Locate the cell with the specified text and output its (X, Y) center coordinate. 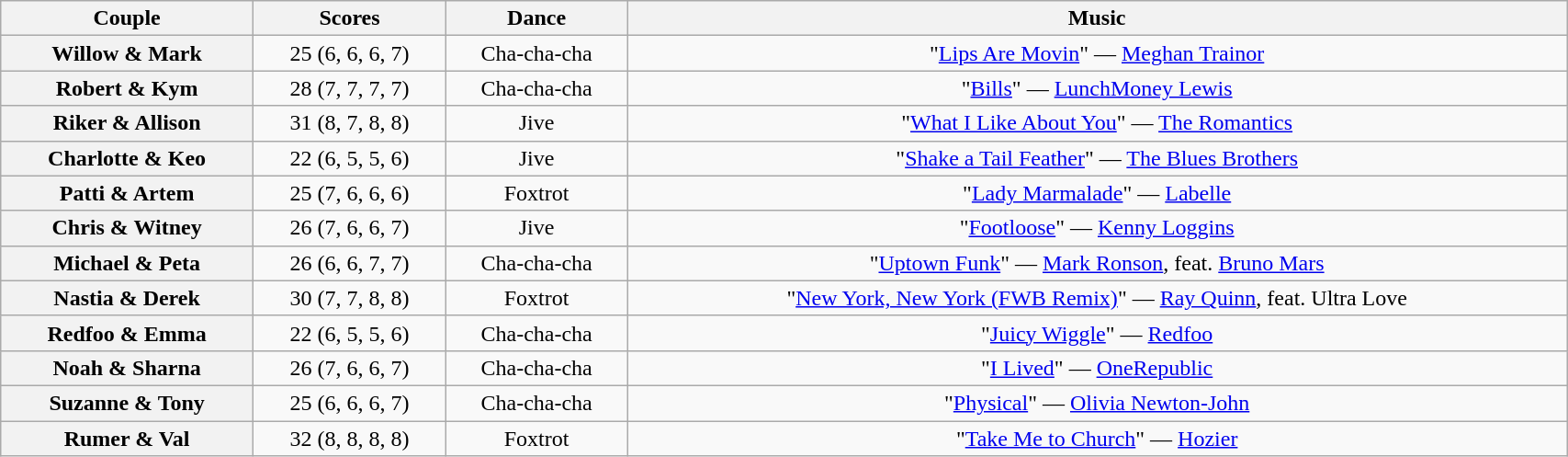
"I Lived" — OneRepublic (1097, 368)
"Physical" — Olivia Newton-John (1097, 403)
Patti & Artem (127, 193)
"Footloose" — Kenny Loggins (1097, 228)
"New York, New York (FWB Remix)" — Ray Quinn, feat. Ultra Love (1097, 298)
"Lady Marmalade" — Labelle (1097, 193)
"Bills" — LunchMoney Lewis (1097, 88)
Riker & Allison (127, 123)
Nastia & Derek (127, 298)
Redfoo & Emma (127, 333)
Charlotte & Keo (127, 158)
25 (7, 6, 6, 6) (349, 193)
32 (8, 8, 8, 8) (349, 439)
31 (8, 7, 8, 8) (349, 123)
Willow & Mark (127, 53)
Scores (349, 18)
26 (6, 6, 7, 7) (349, 263)
"Lips Are Movin" — Meghan Trainor (1097, 53)
"Take Me to Church" — Hozier (1097, 439)
28 (7, 7, 7, 7) (349, 88)
Michael & Peta (127, 263)
"Shake a Tail Feather" — The Blues Brothers (1097, 158)
30 (7, 7, 8, 8) (349, 298)
Noah & Sharna (127, 368)
Dance (536, 18)
Music (1097, 18)
"Uptown Funk" — Mark Ronson, feat. Bruno Mars (1097, 263)
Couple (127, 18)
"Juicy Wiggle" — Redfoo (1097, 333)
Suzanne & Tony (127, 403)
Rumer & Val (127, 439)
"What I Like About You" — The Romantics (1097, 123)
Robert & Kym (127, 88)
Chris & Witney (127, 228)
